Capture the cell that displays the provided text and extract its [x, y] central coordinate. 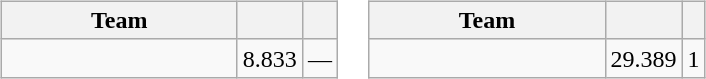
1 [694, 58]
29.389 [644, 58]
8.833 [270, 58]
— [320, 58]
